Output the [x, y] coordinate of the center of the cell containing the given text.  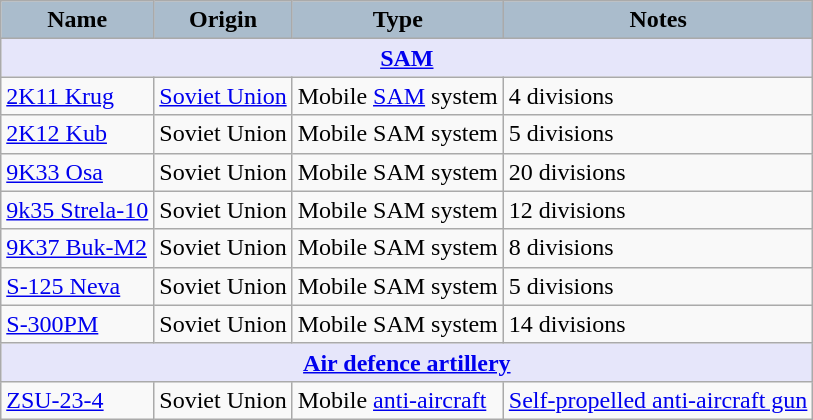
Air defence artillery [407, 362]
12 divisions [658, 210]
Self-propelled anti-aircraft gun [658, 400]
ZSU-23-4 [78, 400]
9k35 Strela-10 [78, 210]
2K12 Kub [78, 134]
14 divisions [658, 324]
S-300PM [78, 324]
SAM [407, 58]
9K37 Buk-M2 [78, 248]
Type [398, 20]
Name [78, 20]
Mobile anti-aircraft [398, 400]
4 divisions [658, 96]
9K33 Osa [78, 172]
8 divisions [658, 248]
2K11 Krug [78, 96]
Origin [223, 20]
20 divisions [658, 172]
Notes [658, 20]
S-125 Neva [78, 286]
